Capture the cell that displays the provided text and extract its (x, y) central coordinate. 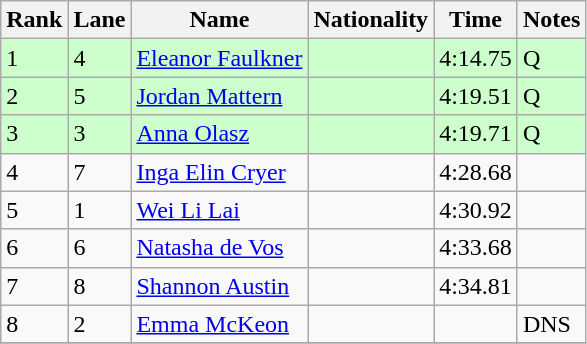
4:19.71 (476, 134)
Shannon Austin (220, 286)
Notes (551, 20)
4:14.75 (476, 58)
Nationality (371, 20)
Time (476, 20)
Emma McKeon (220, 324)
4:34.81 (476, 286)
4:33.68 (476, 248)
Rank (34, 20)
Eleanor Faulkner (220, 58)
Anna Olasz (220, 134)
Name (220, 20)
Natasha de Vos (220, 248)
Lane (100, 20)
4:19.51 (476, 96)
Jordan Mattern (220, 96)
Inga Elin Cryer (220, 172)
4:30.92 (476, 210)
Wei Li Lai (220, 210)
4:28.68 (476, 172)
DNS (551, 324)
